Locate the cell with the specified text and output its (x, y) center coordinate. 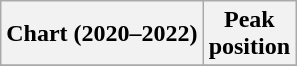
Chart (2020–2022) (102, 34)
Peakposition (249, 34)
